Detect which cell encompasses the target text, then output its (X, Y) center coordinate. 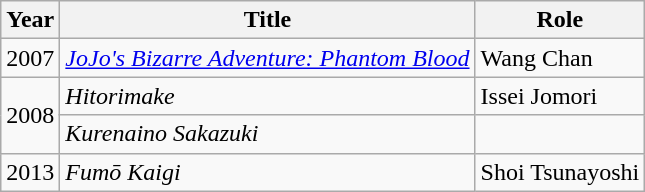
JoJo's Bizarre Adventure: Phantom Blood (268, 58)
Year (30, 20)
Kurenaino Sakazuki (268, 134)
Issei Jomori (560, 96)
Fumō Kaigi (268, 172)
2007 (30, 58)
2013 (30, 172)
Hitorimake (268, 96)
Title (268, 20)
Shoi Tsunayoshi (560, 172)
Role (560, 20)
2008 (30, 115)
Wang Chan (560, 58)
